For the text-containing cell, return its midpoint in (X, Y) coordinate format. 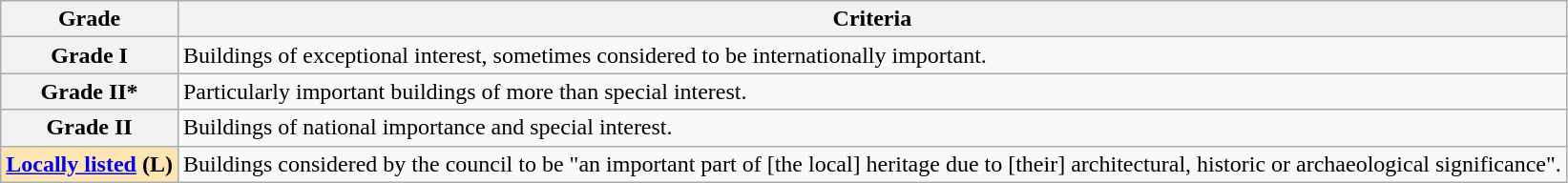
Particularly important buildings of more than special interest. (872, 91)
Grade II (90, 128)
Buildings of exceptional interest, sometimes considered to be internationally important. (872, 55)
Criteria (872, 19)
Locally listed (L) (90, 164)
Buildings of national importance and special interest. (872, 128)
Grade II* (90, 91)
Grade I (90, 55)
Grade (90, 19)
